Capture the cell that displays the provided text and extract its [X, Y] central coordinate. 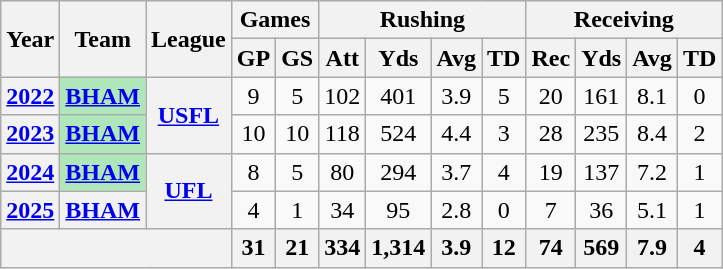
569 [602, 248]
137 [602, 172]
95 [398, 210]
80 [342, 172]
5.1 [652, 210]
Rec [551, 58]
2025 [30, 210]
12 [504, 248]
Att [342, 58]
401 [398, 96]
2 [699, 134]
Year [30, 39]
8.4 [652, 134]
Rushing [422, 20]
GS [298, 58]
Team [103, 39]
8 [253, 172]
9 [253, 96]
USFL [189, 115]
7.9 [652, 248]
7 [551, 210]
2022 [30, 96]
334 [342, 248]
161 [602, 96]
294 [398, 172]
Games [274, 20]
GP [253, 58]
20 [551, 96]
19 [551, 172]
28 [551, 134]
Receiving [624, 20]
3.7 [456, 172]
34 [342, 210]
74 [551, 248]
102 [342, 96]
UFL [189, 191]
3 [504, 134]
21 [298, 248]
2.8 [456, 210]
36 [602, 210]
118 [342, 134]
2023 [30, 134]
31 [253, 248]
8.1 [652, 96]
2024 [30, 172]
League [189, 39]
1,314 [398, 248]
7.2 [652, 172]
4.4 [456, 134]
235 [602, 134]
524 [398, 134]
